Provide the (x, y) coordinate of the cell's center where the given text is located.  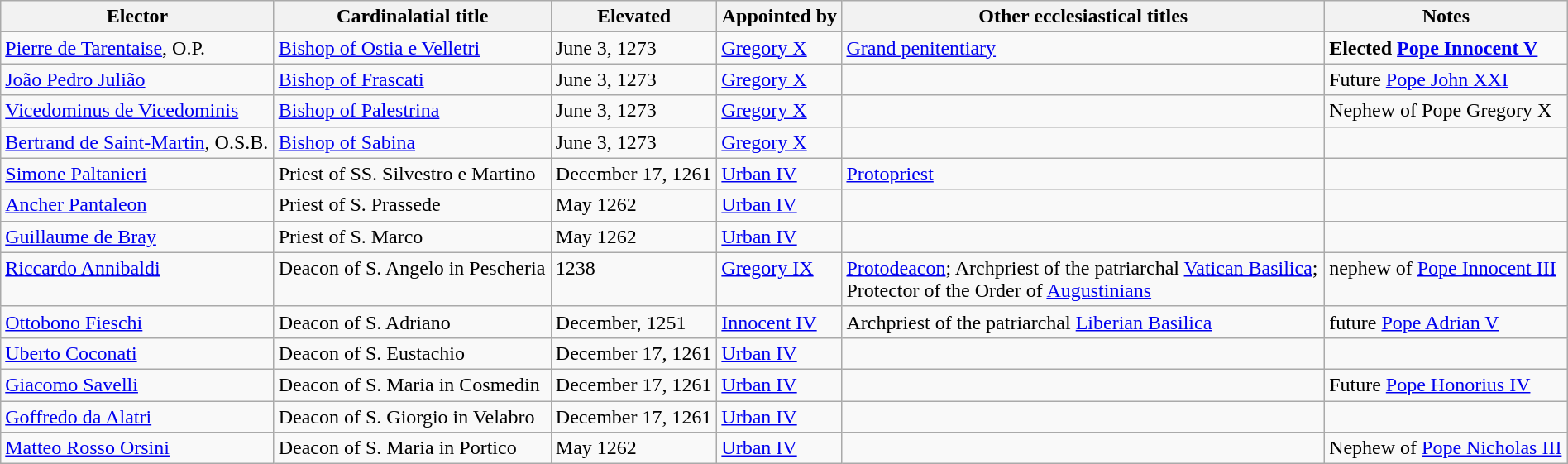
Deacon of S. Maria in Portico (412, 448)
Deacon of S. Maria in Cosmedin (412, 385)
Bishop of Palestrina (412, 111)
Notes (1446, 17)
Priest of SS. Silvestro e Martino (412, 174)
Pierre de Tarentaise, O.P. (137, 48)
Future Pope Honorius IV (1446, 385)
Grand penitentiary (1083, 48)
future Pope Adrian V (1446, 322)
Matteo Rosso Orsini (137, 448)
Riccardo Annibaldi (137, 280)
Uberto Coconati (137, 353)
Bishop of Ostia e Velletri (412, 48)
December, 1251 (633, 322)
1238 (633, 280)
Bishop of Frascati (412, 79)
Elected Pope Innocent V (1446, 48)
Vicedominus de Vicedominis (137, 111)
Bishop of Sabina (412, 142)
nephew of Pope Innocent III (1446, 280)
Appointed by (779, 17)
Goffredo da Alatri (137, 416)
Gregory IX (779, 280)
Simone Paltanieri (137, 174)
Deacon of S. Eustachio (412, 353)
Deacon of S. Angelo in Pescheria (412, 280)
Future Pope John XXI (1446, 79)
Giacomo Savelli (137, 385)
Deacon of S. Giorgio in Velabro (412, 416)
Cardinalatial title (412, 17)
Deacon of S. Adriano (412, 322)
Priest of S. Prassede (412, 205)
Elevated (633, 17)
João Pedro Julião (137, 79)
Archpriest of the patriarchal Liberian Basilica (1083, 322)
Protodeacon; Archpriest of the patriarchal Vatican Basilica; Protector of the Order of Augustinians (1083, 280)
Bertrand de Saint-Martin, O.S.B. (137, 142)
Priest of S. Marco (412, 237)
Other ecclesiastical titles (1083, 17)
Elector (137, 17)
Protopriest (1083, 174)
Guillaume de Bray (137, 237)
Innocent IV (779, 322)
Nephew of Pope Gregory X (1446, 111)
Ancher Pantaleon (137, 205)
Nephew of Pope Nicholas III (1446, 448)
Ottobono Fieschi (137, 322)
